Detect which cell encompasses the target text, then output its [x, y] center coordinate. 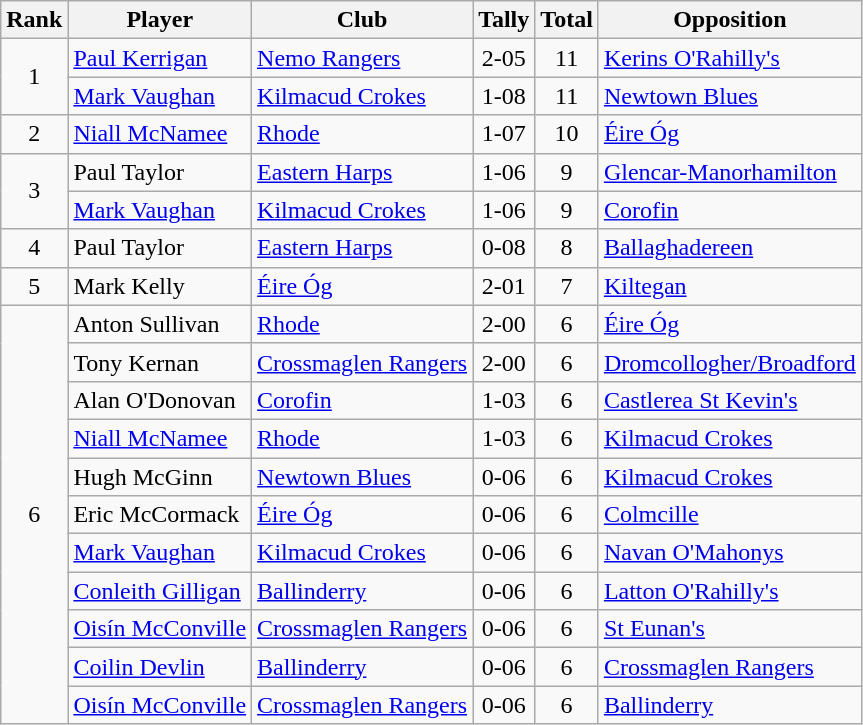
Rank [34, 20]
Coilin Devlin [160, 667]
Tally [504, 20]
0-08 [504, 248]
Kerins O'Rahilly's [730, 58]
1-07 [504, 134]
8 [567, 248]
4 [34, 248]
Ballaghadereen [730, 248]
1-08 [504, 96]
Anton Sullivan [160, 324]
Conleith Gilligan [160, 591]
2 [34, 134]
Latton O'Rahilly's [730, 591]
10 [567, 134]
Navan O'Mahonys [730, 553]
Hugh McGinn [160, 477]
Castlerea St Kevin's [730, 400]
Glencar-Manorhamilton [730, 172]
Nemo Rangers [362, 58]
Paul Kerrigan [160, 58]
5 [34, 286]
Colmcille [730, 515]
Alan O'Donovan [160, 400]
2-01 [504, 286]
Tony Kernan [160, 362]
Mark Kelly [160, 286]
7 [567, 286]
Eric McCormack [160, 515]
Player [160, 20]
3 [34, 191]
Total [567, 20]
St Eunan's [730, 629]
1 [34, 77]
2-05 [504, 58]
Dromcollogher/Broadford [730, 362]
Opposition [730, 20]
Club [362, 20]
Kiltegan [730, 286]
